Search for the cell housing the specified text and yield its (x, y) center coordinate. 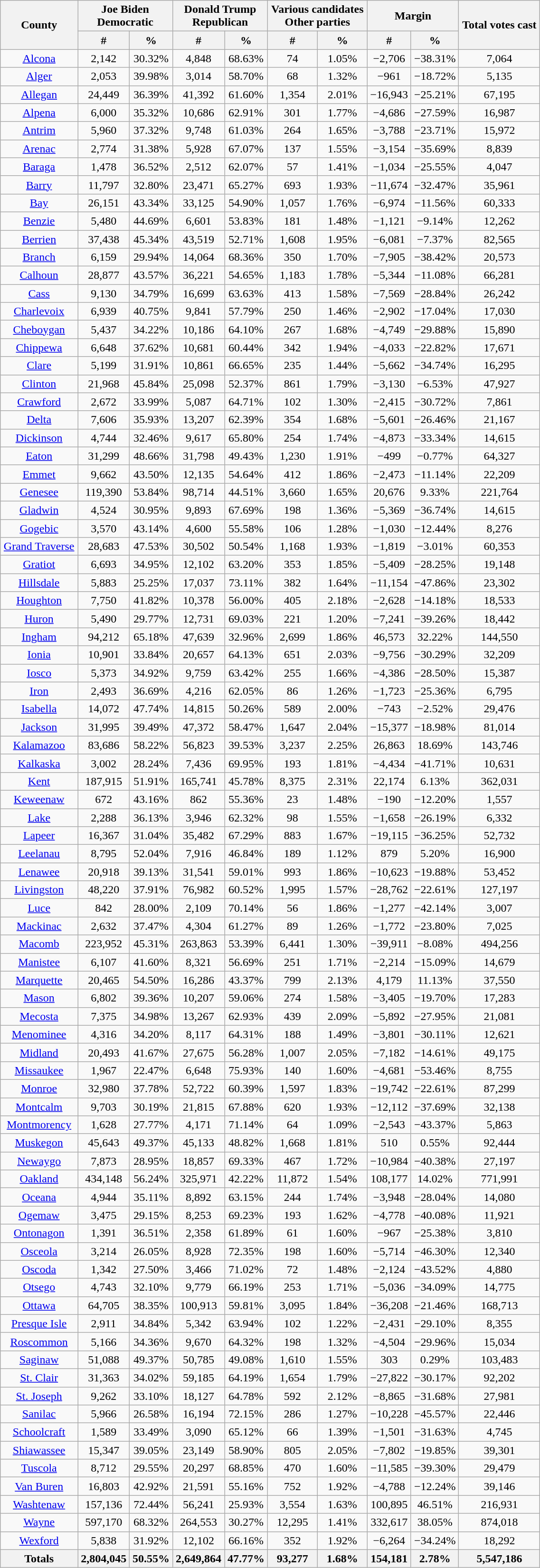
43.37% (246, 980)
352 (293, 1540)
−5,714 (389, 1251)
23,471 (199, 185)
−18.72% (435, 76)
−23.80% (435, 926)
32.22% (435, 637)
17,671 (500, 348)
45.31% (151, 944)
5,490 (104, 619)
1,654 (293, 1378)
98 (293, 817)
59.01% (246, 872)
332,617 (389, 1522)
47,639 (199, 637)
Benzie (39, 221)
5,966 (104, 1414)
2,911 (104, 1323)
108,177 (389, 1179)
14,064 (199, 257)
842 (104, 908)
59,185 (199, 1378)
66.65% (246, 366)
37.47% (151, 926)
165,741 (199, 781)
67.29% (246, 836)
−2,415 (389, 402)
−2,214 (389, 962)
34.36% (151, 1341)
−42.14% (435, 908)
4,047 (500, 167)
6,441 (293, 944)
22,446 (500, 1414)
35,482 (199, 836)
9.33% (435, 492)
Jackson (39, 727)
Iron (39, 691)
86 (293, 691)
28.00% (151, 908)
9,617 (199, 438)
Gratiot (39, 565)
267 (293, 330)
2,512 (199, 167)
21,591 (199, 1486)
1.85% (342, 565)
41.67% (151, 1052)
37.91% (151, 890)
168,713 (500, 1305)
42.22% (246, 1179)
10,686 (199, 113)
68 (293, 76)
5,166 (104, 1341)
6,332 (500, 817)
7,873 (104, 1161)
−27.59% (435, 113)
56.28% (246, 1052)
−40.38% (435, 1161)
St. Clair (39, 1378)
87,299 (500, 1088)
20,676 (389, 492)
1,478 (104, 167)
−11,585 (389, 1468)
14,072 (104, 709)
Schoolcraft (39, 1432)
Donald TrumpRepublican (220, 16)
−5,601 (389, 420)
254 (293, 438)
3,095 (293, 1305)
Dickinson (39, 438)
−39.30% (435, 1468)
−33.34% (435, 438)
58.22% (151, 745)
63.94% (246, 1323)
2.04% (342, 727)
25,098 (199, 384)
11,921 (500, 1215)
7,025 (500, 926)
48.66% (151, 456)
21,081 (500, 1016)
54.90% (246, 203)
597,170 (104, 1522)
−1,034 (389, 167)
36.51% (151, 1233)
−4,788 (389, 1486)
62.39% (246, 420)
69.33% (246, 1161)
51.91% (151, 781)
Cass (39, 293)
Delta (39, 420)
26,863 (389, 745)
1.62% (342, 1215)
Midland (39, 1052)
Menominee (39, 1034)
Mackinac (39, 926)
6,802 (104, 998)
470 (293, 1468)
36.13% (151, 817)
−41.71% (435, 763)
1,628 (104, 1125)
25.25% (151, 583)
20,918 (104, 872)
33.10% (151, 1396)
31,995 (104, 727)
4,524 (104, 510)
−2,124 (389, 1269)
63.15% (246, 1197)
4,600 (199, 529)
5,373 (104, 673)
−29.96% (435, 1341)
54.64% (246, 474)
92,202 (500, 1378)
−25.21% (435, 94)
41.82% (151, 601)
35.11% (151, 1197)
350 (293, 257)
−7,905 (389, 257)
23,149 (199, 1450)
−11,674 (389, 185)
9,779 (199, 1287)
14.02% (435, 1179)
48.82% (246, 1143)
64 (293, 1125)
33.49% (151, 1432)
4,944 (104, 1197)
34.98% (151, 1016)
Berrien (39, 239)
2,672 (104, 402)
27.50% (151, 1269)
216,931 (500, 1504)
12,135 (199, 474)
Mecosta (39, 1016)
94,212 (104, 637)
2,053 (104, 76)
47,927 (500, 384)
21,815 (199, 1107)
52.37% (246, 384)
20,573 (500, 257)
−17.04% (435, 312)
23 (293, 799)
30,502 (199, 547)
−45.57% (435, 1414)
651 (293, 655)
1,589 (104, 1432)
County (39, 25)
−3,405 (389, 998)
44.69% (151, 221)
−46.30% (435, 1251)
Calhoun (39, 275)
43.14% (151, 529)
467 (293, 1161)
Alcona (39, 58)
Emmet (39, 474)
119,390 (104, 492)
32,209 (500, 655)
−29.88% (435, 330)
9,748 (199, 131)
20,657 (199, 655)
Monroe (39, 1088)
2,804,045 (104, 1559)
65.27% (246, 185)
54.50% (151, 980)
805 (293, 1450)
62.07% (246, 167)
−28.04% (435, 1197)
58.70% (246, 76)
30.95% (151, 510)
61.27% (246, 926)
64.13% (246, 655)
21,968 (104, 384)
54.65% (246, 275)
Oscoda (39, 1269)
Barry (39, 185)
Wexford (39, 1540)
5,928 (199, 149)
43,519 (199, 239)
26,151 (104, 203)
−5,662 (389, 366)
31,363 (104, 1378)
45.84% (151, 384)
43.34% (151, 203)
1.36% (342, 510)
34.92% (151, 673)
144,550 (500, 637)
8,253 (199, 1215)
50.26% (246, 709)
Clare (39, 366)
2,142 (104, 58)
3,214 (104, 1251)
405 (293, 601)
68.63% (246, 58)
72.35% (246, 1251)
1,168 (293, 547)
127,197 (500, 890)
15,347 (104, 1450)
45,133 (199, 1143)
52.71% (246, 239)
22.47% (151, 1070)
140 (293, 1070)
28,877 (104, 275)
60.44% (246, 348)
Charlevoix (39, 312)
1,354 (293, 94)
−1,277 (389, 908)
39.36% (151, 998)
−5,892 (389, 1016)
31.38% (151, 149)
Lake (39, 817)
1,995 (293, 890)
64.31% (246, 1034)
14,080 (500, 1197)
1.54% (342, 1179)
0.29% (435, 1360)
20,493 (104, 1052)
39.98% (151, 76)
37,550 (500, 980)
−35.69% (435, 149)
672 (104, 799)
−4,434 (389, 763)
1.78% (342, 275)
1,647 (293, 727)
58.47% (246, 727)
Houghton (39, 601)
50.55% (151, 1559)
1.83% (342, 1088)
8,375 (293, 781)
6,939 (104, 312)
−7,241 (389, 619)
55.58% (246, 529)
−8.08% (435, 944)
2.13% (342, 980)
−28,762 (389, 890)
5,960 (104, 131)
63.20% (246, 565)
251 (293, 962)
1.94% (342, 348)
223,952 (104, 944)
3,014 (199, 76)
264,553 (199, 1522)
74 (293, 58)
41.60% (151, 962)
61 (293, 1233)
2,632 (104, 926)
−9,756 (389, 655)
−4,033 (389, 348)
Bay (39, 203)
25.93% (246, 1504)
−30.17% (435, 1378)
76,982 (199, 890)
−19.70% (435, 998)
413 (293, 293)
1.27% (342, 1414)
1,057 (293, 203)
7,375 (104, 1016)
3,475 (104, 1215)
−2,431 (389, 1323)
65.18% (151, 637)
39.49% (151, 727)
55.36% (246, 799)
60,353 (500, 547)
32,138 (500, 1107)
−1,501 (389, 1432)
58.90% (246, 1450)
68.85% (246, 1468)
59.06% (246, 998)
1,668 (293, 1143)
−38.42% (435, 257)
8,892 (199, 1197)
−47.86% (435, 583)
34.02% (151, 1378)
40.75% (151, 312)
Grand Traverse (39, 547)
61.60% (246, 94)
60.52% (246, 890)
Montcalm (39, 1107)
30.27% (246, 1522)
8,276 (500, 529)
1,608 (293, 239)
26,242 (500, 293)
26.58% (151, 1414)
Total votes cast (500, 25)
27.77% (151, 1125)
382 (293, 583)
106 (293, 529)
−5,344 (389, 275)
62.32% (246, 817)
St. Joseph (39, 1396)
Otsego (39, 1287)
−28.25% (435, 565)
221,764 (500, 492)
2.00% (342, 709)
55.16% (246, 1486)
14,775 (500, 1287)
30.19% (151, 1107)
799 (293, 980)
−39,911 (389, 944)
−31.63% (435, 1432)
28,683 (104, 547)
27,981 (500, 1396)
7,750 (104, 601)
1,183 (293, 275)
Totals (39, 1559)
4,216 (199, 691)
Ottawa (39, 1305)
2.25% (342, 745)
64.19% (246, 1378)
235 (293, 366)
−961 (389, 76)
9,759 (199, 673)
32.80% (151, 185)
−3,154 (389, 149)
10,861 (199, 366)
−14.61% (435, 1052)
−1,121 (389, 221)
15,387 (500, 673)
2,493 (104, 691)
18,292 (500, 1540)
15,034 (500, 1341)
56,241 (199, 1504)
47.53% (151, 547)
56 (293, 908)
64,705 (104, 1305)
Manistee (39, 962)
63.63% (246, 293)
64,327 (500, 456)
−5,369 (389, 510)
−11.56% (435, 203)
35.93% (151, 420)
20,465 (104, 980)
Alpena (39, 113)
36.69% (151, 691)
−4,681 (389, 1070)
693 (293, 185)
1.95% (342, 239)
Luce (39, 908)
−11.14% (435, 474)
62.93% (246, 1016)
37.78% (151, 1088)
Oceana (39, 1197)
Allegan (39, 94)
−34.24% (435, 1540)
4,744 (104, 438)
59.81% (246, 1305)
−11,154 (389, 583)
2.12% (342, 1396)
103,483 (500, 1360)
5,199 (104, 366)
47.77% (246, 1559)
68.36% (246, 257)
8,755 (500, 1070)
Osceola (39, 1251)
1.28% (342, 529)
24,449 (104, 94)
66 (293, 1432)
2,649,864 (199, 1559)
49,175 (500, 1052)
154,181 (389, 1559)
Alger (39, 76)
−2,543 (389, 1125)
2,358 (199, 1233)
3,002 (104, 763)
354 (293, 420)
2.01% (342, 94)
Margin (413, 16)
9,893 (199, 510)
−38.31% (435, 58)
43.57% (151, 275)
861 (293, 384)
50.54% (246, 547)
263,863 (199, 944)
Shiawassee (39, 1450)
Presque Isle (39, 1323)
2.18% (342, 601)
883 (293, 836)
−18.98% (435, 727)
−8,865 (389, 1396)
−9.14% (435, 221)
Kalkaska (39, 763)
61.89% (246, 1233)
34.84% (151, 1323)
46,573 (389, 637)
−36.74% (435, 510)
66.16% (246, 1540)
60,333 (500, 203)
−6.53% (435, 384)
69.03% (246, 619)
26.05% (151, 1251)
−26.19% (435, 817)
29.77% (151, 619)
−31.68% (435, 1396)
1.64% (342, 583)
−4,686 (389, 113)
6.13% (435, 781)
13,207 (199, 420)
−967 (389, 1233)
44.51% (246, 492)
255 (293, 673)
37.32% (151, 131)
2.78% (435, 1559)
10,901 (104, 655)
2.31% (342, 781)
−28.84% (435, 293)
18,442 (500, 619)
53,452 (500, 872)
303 (389, 1360)
137 (293, 149)
Van Buren (39, 1486)
Chippewa (39, 348)
56.00% (246, 601)
61.03% (246, 131)
Keweenaw (39, 799)
27,675 (199, 1052)
43.16% (151, 799)
−2,902 (389, 312)
69.23% (246, 1215)
−25.38% (435, 1233)
72.44% (151, 1504)
5,437 (104, 330)
Lenawee (39, 872)
62.05% (246, 691)
15,890 (500, 330)
Joe BidenDemocratic (125, 16)
98,714 (199, 492)
Genesee (39, 492)
−4,386 (389, 673)
Missaukee (39, 1070)
−30.29% (435, 655)
8,928 (199, 1251)
3,554 (293, 1504)
412 (293, 474)
−19,742 (389, 1088)
−6,081 (389, 239)
Muskegon (39, 1143)
64.78% (246, 1396)
1,610 (293, 1360)
Crawford (39, 402)
1.09% (342, 1125)
7,861 (500, 402)
−3,788 (389, 131)
1.57% (342, 890)
31,541 (199, 872)
−22.82% (435, 348)
9,262 (104, 1396)
Ogemaw (39, 1215)
−14.18% (435, 601)
4,316 (104, 1034)
18,533 (500, 601)
49.08% (246, 1360)
Marquette (39, 980)
6,000 (104, 113)
16,367 (104, 836)
Iosco (39, 673)
Ingham (39, 637)
4,179 (389, 980)
68.32% (151, 1522)
92,444 (500, 1143)
Kent (39, 781)
1.20% (342, 619)
72 (293, 1269)
71.14% (246, 1125)
221 (293, 619)
Gogebic (39, 529)
10,681 (199, 348)
16,295 (500, 366)
65.80% (246, 438)
−30.11% (435, 1034)
17,030 (500, 312)
862 (199, 799)
65.12% (246, 1432)
286 (293, 1414)
8,795 (104, 854)
−3.01% (435, 547)
−30.72% (435, 402)
Cheboygan (39, 330)
−2,706 (389, 58)
6,795 (500, 691)
4,743 (104, 1287)
35,961 (500, 185)
Ontonagon (39, 1233)
36.52% (151, 167)
1.63% (342, 1504)
7,606 (104, 420)
27,197 (500, 1161)
5,135 (500, 76)
7,436 (199, 763)
46.51% (435, 1504)
−36,208 (389, 1305)
64.71% (246, 402)
1.44% (342, 366)
434,148 (104, 1179)
Baraga (39, 167)
253 (293, 1287)
−25.36% (435, 691)
−7,802 (389, 1450)
−5,036 (389, 1287)
60.39% (246, 1088)
69.95% (246, 763)
−15,377 (389, 727)
1,557 (500, 799)
7,916 (199, 854)
−6,264 (389, 1540)
46.84% (246, 854)
15,972 (500, 131)
2.09% (342, 1016)
9,662 (104, 474)
Montmorency (39, 1125)
36.39% (151, 94)
9,703 (104, 1107)
Sanilac (39, 1414)
45.78% (246, 781)
−21.46% (435, 1305)
−7,182 (389, 1052)
56.69% (246, 962)
32.46% (151, 438)
71.02% (246, 1269)
−499 (389, 456)
5.20% (435, 854)
592 (293, 1396)
29.15% (151, 1215)
−1,030 (389, 529)
53.84% (151, 492)
Newaygo (39, 1161)
3,237 (293, 745)
63.42% (246, 673)
Leelanau (39, 854)
31,798 (199, 456)
1,391 (104, 1233)
−53.46% (435, 1070)
4,880 (500, 1269)
31.91% (151, 366)
−2,473 (389, 474)
−27,822 (389, 1378)
−3,130 (389, 384)
5,480 (104, 221)
83,686 (104, 745)
−36.25% (435, 836)
1.49% (342, 1034)
−29.10% (435, 1323)
−26.46% (435, 420)
39,146 (500, 1486)
143,746 (500, 745)
30.32% (151, 58)
45.34% (151, 239)
Oakland (39, 1179)
22,209 (500, 474)
67.07% (246, 149)
89 (293, 926)
771,991 (500, 1179)
4,171 (199, 1125)
19,148 (500, 565)
1.39% (342, 1432)
752 (293, 1486)
−4,778 (389, 1215)
47,372 (199, 727)
32.96% (246, 637)
47.74% (151, 709)
−3,948 (389, 1197)
Washtenaw (39, 1504)
4,304 (199, 926)
6,107 (104, 962)
49.43% (246, 456)
31.92% (151, 1540)
75.93% (246, 1070)
8,712 (104, 1468)
3,946 (199, 817)
3,007 (500, 908)
7,064 (500, 58)
1.84% (342, 1305)
−16,943 (389, 94)
67,195 (500, 94)
10,378 (199, 601)
−4,749 (389, 330)
64.32% (246, 1341)
5,342 (199, 1323)
−2.52% (435, 709)
18,127 (199, 1396)
510 (389, 1143)
17,037 (199, 583)
34.95% (151, 565)
13,267 (199, 1016)
−1,658 (389, 817)
Isabella (39, 709)
−15.09% (435, 962)
36,221 (199, 275)
16,699 (199, 293)
50,785 (199, 1360)
41,392 (199, 94)
17,283 (500, 998)
2,699 (293, 637)
494,256 (500, 944)
10,631 (500, 763)
6,601 (199, 221)
39.53% (246, 745)
879 (389, 854)
Lapeer (39, 836)
12,621 (500, 1034)
181 (293, 221)
11.13% (435, 980)
1.46% (342, 312)
38.35% (151, 1305)
Roscommon (39, 1341)
57 (293, 167)
1.77% (342, 113)
12,340 (500, 1251)
29,479 (500, 1468)
620 (293, 1107)
−19,115 (389, 836)
−37.69% (435, 1107)
16,987 (500, 113)
1,967 (104, 1070)
3,810 (500, 1233)
4,745 (500, 1432)
2,774 (104, 149)
52,722 (199, 1088)
34.79% (151, 293)
33.84% (151, 655)
244 (293, 1197)
39.05% (151, 1450)
−10,984 (389, 1161)
353 (293, 565)
100,913 (199, 1305)
−1,819 (389, 547)
8,321 (199, 962)
1.67% (342, 836)
−2,628 (389, 601)
189 (293, 854)
43.50% (151, 474)
Livingston (39, 890)
29.94% (151, 257)
1.70% (342, 257)
−19.88% (435, 872)
−3,801 (389, 1034)
56,823 (199, 745)
−11.08% (435, 275)
12,262 (500, 221)
12,295 (293, 1522)
1.76% (342, 203)
−5,409 (389, 565)
32,980 (104, 1088)
Gladwin (39, 510)
66,281 (500, 275)
−4,873 (389, 438)
52.04% (151, 854)
31.04% (151, 836)
264 (293, 131)
37.62% (151, 348)
439 (293, 1016)
Various candidatesOther parties (317, 16)
Saginaw (39, 1360)
−7.37% (435, 239)
64.10% (246, 330)
33.99% (151, 402)
21,167 (500, 420)
−6,974 (389, 203)
−27.95% (435, 1016)
28.24% (151, 763)
66.19% (246, 1287)
Macomb (39, 944)
2,109 (199, 908)
100,895 (389, 1504)
67.69% (246, 510)
−43.37% (435, 1125)
14,815 (199, 709)
1.66% (342, 673)
−43.52% (435, 1269)
16,194 (199, 1414)
11,797 (104, 185)
−19.85% (435, 1450)
−25.55% (435, 167)
82,565 (500, 239)
1,230 (293, 456)
−12,112 (389, 1107)
−190 (389, 799)
6,693 (104, 565)
18,857 (199, 1161)
1,007 (293, 1052)
93,277 (293, 1559)
1.22% (342, 1323)
−12.20% (435, 799)
5,547,186 (500, 1559)
5,863 (500, 1125)
−1,723 (389, 691)
301 (293, 113)
−10,228 (389, 1414)
−1,772 (389, 926)
−743 (389, 709)
−4,504 (389, 1341)
22,174 (389, 781)
Huron (39, 619)
1.72% (342, 1161)
−23.71% (435, 131)
33,125 (199, 203)
72.15% (246, 1414)
53.83% (246, 221)
−7,569 (389, 293)
8,355 (500, 1323)
0.55% (435, 1143)
18.69% (435, 745)
31,299 (104, 456)
−32.47% (435, 185)
−0.77% (435, 456)
993 (293, 872)
2.03% (342, 655)
325,971 (199, 1179)
8,117 (199, 1034)
12,731 (199, 619)
5,087 (199, 402)
29.55% (151, 1468)
Eaton (39, 456)
Kalamazoo (39, 745)
35.32% (151, 113)
5,838 (104, 1540)
187,915 (104, 781)
Hillsdale (39, 583)
−39.26% (435, 619)
−34.74% (435, 366)
1,597 (293, 1088)
Ionia (39, 655)
−34.09% (435, 1287)
2,288 (104, 817)
32.10% (151, 1287)
Branch (39, 257)
6,159 (104, 257)
342 (293, 348)
1.05% (342, 58)
Wayne (39, 1522)
16,900 (500, 854)
20,297 (199, 1468)
48,220 (104, 890)
37,438 (104, 239)
1.12% (342, 854)
4,848 (199, 58)
62.91% (246, 113)
53.39% (246, 944)
Mason (39, 998)
1.91% (342, 456)
34.20% (151, 1034)
9,841 (199, 312)
274 (293, 998)
Antrim (39, 131)
14,679 (500, 962)
1,342 (104, 1269)
Tuscola (39, 1468)
23,302 (500, 583)
8,839 (500, 149)
157,136 (104, 1504)
362,031 (500, 781)
3,090 (199, 1432)
10,186 (199, 330)
9,130 (104, 293)
−40.08% (435, 1215)
188 (293, 1034)
57.79% (246, 312)
3,570 (104, 529)
28.95% (151, 1161)
−10,623 (389, 872)
39,301 (500, 1450)
Clinton (39, 384)
38.05% (435, 1522)
29,476 (500, 709)
42.92% (151, 1486)
−12.24% (435, 1486)
589 (293, 709)
39.13% (151, 872)
52,732 (500, 836)
11,872 (293, 1179)
Arenac (39, 149)
67.88% (246, 1107)
3,660 (293, 492)
51,088 (104, 1360)
10,207 (199, 998)
16,803 (104, 1486)
45,643 (104, 1143)
81,014 (500, 727)
874,018 (500, 1522)
250 (293, 312)
34.22% (151, 330)
70.14% (246, 908)
5,883 (104, 583)
3,466 (199, 1269)
9,670 (199, 1341)
56.24% (151, 1179)
16,286 (199, 980)
−12.44% (435, 529)
−28.50% (435, 673)
73.11% (246, 583)
